Find where the given text appears and provide that cell's center as [X, Y] coordinate. 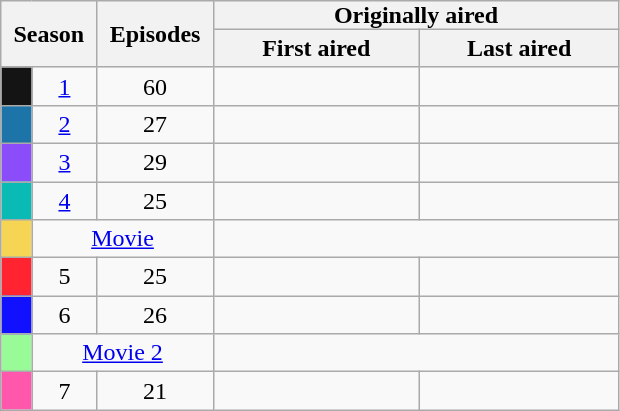
Episodes [155, 34]
Season [49, 34]
5 [64, 277]
Movie 2 [122, 353]
Last aired [518, 48]
29 [155, 162]
3 [64, 162]
4 [64, 201]
7 [64, 391]
60 [155, 86]
2 [64, 124]
21 [155, 391]
27 [155, 124]
First aired [316, 48]
Movie [122, 239]
1 [64, 86]
6 [64, 315]
Originally aired [416, 15]
26 [155, 315]
